Identify which cell holds the provided text, then report its (X, Y) central coordinate. 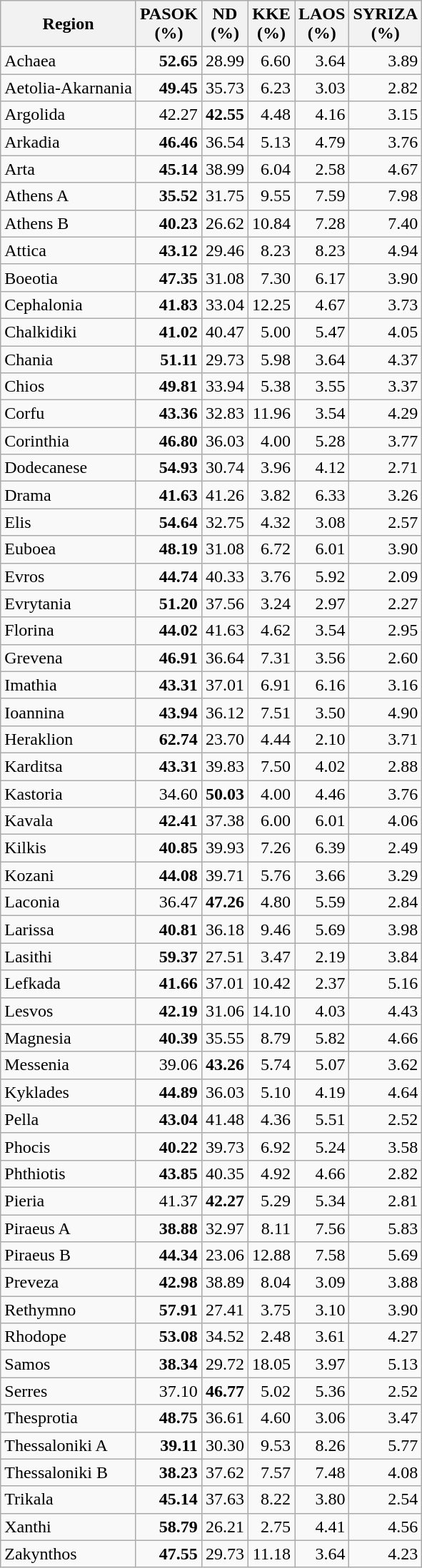
Serres (69, 1391)
33.04 (224, 305)
7.58 (321, 1256)
38.88 (169, 1228)
26.21 (224, 1527)
5.28 (321, 441)
44.89 (169, 1092)
Xanthi (69, 1527)
2.57 (386, 522)
Evros (69, 576)
ND(%) (224, 24)
51.20 (169, 604)
2.95 (386, 631)
5.38 (271, 387)
3.50 (321, 712)
3.29 (386, 875)
47.26 (224, 902)
46.91 (169, 658)
4.60 (271, 1418)
6.00 (271, 821)
Rhodope (69, 1337)
46.80 (169, 441)
4.02 (321, 766)
3.56 (321, 658)
Chalkidiki (69, 332)
2.88 (386, 766)
38.34 (169, 1364)
36.47 (169, 902)
29.46 (224, 250)
32.97 (224, 1228)
Cephalonia (69, 305)
Kilkis (69, 848)
2.97 (321, 604)
6.33 (321, 495)
7.57 (271, 1472)
3.71 (386, 739)
Messenia (69, 1065)
7.50 (271, 766)
9.53 (271, 1445)
Athens B (69, 223)
43.36 (169, 414)
5.36 (321, 1391)
Karditsa (69, 766)
54.64 (169, 522)
43.12 (169, 250)
39.73 (224, 1146)
42.19 (169, 1011)
2.58 (321, 169)
3.89 (386, 61)
4.12 (321, 468)
46.46 (169, 142)
Lesvos (69, 1011)
3.16 (386, 685)
5.76 (271, 875)
7.98 (386, 196)
37.10 (169, 1391)
4.48 (271, 115)
Ioannina (69, 712)
2.37 (321, 984)
3.98 (386, 930)
4.43 (386, 1011)
3.09 (321, 1283)
4.27 (386, 1337)
Phocis (69, 1146)
Larissa (69, 930)
39.93 (224, 848)
Trikala (69, 1500)
43.85 (169, 1174)
31.75 (224, 196)
7.40 (386, 223)
6.04 (271, 169)
6.23 (271, 88)
3.26 (386, 495)
Athens A (69, 196)
5.77 (386, 1445)
36.54 (224, 142)
4.08 (386, 1472)
3.62 (386, 1065)
37.38 (224, 821)
40.81 (169, 930)
5.47 (321, 332)
3.77 (386, 441)
39.83 (224, 766)
2.75 (271, 1527)
4.29 (386, 414)
23.06 (224, 1256)
2.71 (386, 468)
4.94 (386, 250)
Pella (69, 1119)
2.27 (386, 604)
3.06 (321, 1418)
52.65 (169, 61)
Dodecanese (69, 468)
40.35 (224, 1174)
Kastoria (69, 794)
3.08 (321, 522)
40.23 (169, 223)
36.64 (224, 658)
Achaea (69, 61)
12.88 (271, 1256)
7.28 (321, 223)
Heraklion (69, 739)
Kyklades (69, 1092)
3.66 (321, 875)
Laconia (69, 902)
5.10 (271, 1092)
5.24 (321, 1146)
32.75 (224, 522)
4.37 (386, 359)
44.02 (169, 631)
Aetolia-Akarnania (69, 88)
3.24 (271, 604)
41.66 (169, 984)
LAOS(%) (321, 24)
4.16 (321, 115)
36.18 (224, 930)
Chania (69, 359)
57.91 (169, 1310)
35.52 (169, 196)
3.80 (321, 1500)
7.48 (321, 1472)
3.55 (321, 387)
4.19 (321, 1092)
36.61 (224, 1418)
Argolida (69, 115)
28.99 (224, 61)
10.42 (271, 984)
Boeotia (69, 278)
7.31 (271, 658)
5.51 (321, 1119)
KKE(%) (271, 24)
3.97 (321, 1364)
Euboea (69, 549)
Lefkada (69, 984)
35.55 (224, 1038)
6.91 (271, 685)
41.48 (224, 1119)
11.96 (271, 414)
4.41 (321, 1527)
2.49 (386, 848)
10.84 (271, 223)
6.72 (271, 549)
49.45 (169, 88)
3.61 (321, 1337)
Florina (69, 631)
4.80 (271, 902)
38.89 (224, 1283)
Pieria (69, 1201)
Grevena (69, 658)
5.92 (321, 576)
42.55 (224, 115)
2.60 (386, 658)
37.56 (224, 604)
32.83 (224, 414)
50.03 (224, 794)
5.07 (321, 1065)
38.99 (224, 169)
40.22 (169, 1146)
Zakynthos (69, 1554)
40.85 (169, 848)
36.12 (224, 712)
2.48 (271, 1337)
Imathia (69, 685)
Drama (69, 495)
3.37 (386, 387)
34.60 (169, 794)
Samos (69, 1364)
6.39 (321, 848)
42.98 (169, 1283)
48.75 (169, 1418)
39.71 (224, 875)
2.19 (321, 957)
6.16 (321, 685)
8.04 (271, 1283)
3.03 (321, 88)
3.96 (271, 468)
5.59 (321, 902)
4.44 (271, 739)
18.05 (271, 1364)
48.19 (169, 549)
4.56 (386, 1527)
Kavala (69, 821)
4.62 (271, 631)
40.47 (224, 332)
30.30 (224, 1445)
49.81 (169, 387)
41.83 (169, 305)
Lasithi (69, 957)
Region (69, 24)
37.63 (224, 1500)
8.26 (321, 1445)
Thesprotia (69, 1418)
3.75 (271, 1310)
Phthiotis (69, 1174)
5.82 (321, 1038)
8.11 (271, 1228)
Piraeus B (69, 1256)
47.55 (169, 1554)
4.06 (386, 821)
SYRIZA(%) (386, 24)
2.81 (386, 1201)
59.37 (169, 957)
47.35 (169, 278)
Rethymno (69, 1310)
23.70 (224, 739)
5.16 (386, 984)
27.41 (224, 1310)
54.93 (169, 468)
33.94 (224, 387)
2.10 (321, 739)
2.84 (386, 902)
8.22 (271, 1500)
62.74 (169, 739)
4.36 (271, 1119)
43.94 (169, 712)
37.62 (224, 1472)
3.15 (386, 115)
41.02 (169, 332)
4.79 (321, 142)
2.54 (386, 1500)
44.08 (169, 875)
3.73 (386, 305)
3.58 (386, 1146)
Magnesia (69, 1038)
5.02 (271, 1391)
34.52 (224, 1337)
7.30 (271, 278)
26.62 (224, 223)
41.26 (224, 495)
4.23 (386, 1554)
6.60 (271, 61)
Corfu (69, 414)
Arkadia (69, 142)
30.74 (224, 468)
40.33 (224, 576)
9.55 (271, 196)
39.06 (169, 1065)
4.05 (386, 332)
4.03 (321, 1011)
42.41 (169, 821)
7.51 (271, 712)
3.82 (271, 495)
38.23 (169, 1472)
5.34 (321, 1201)
4.32 (271, 522)
29.72 (224, 1364)
44.34 (169, 1256)
6.17 (321, 278)
4.90 (386, 712)
40.39 (169, 1038)
5.29 (271, 1201)
Thessaloniki A (69, 1445)
43.26 (224, 1065)
31.06 (224, 1011)
14.10 (271, 1011)
8.79 (271, 1038)
Kozani (69, 875)
44.74 (169, 576)
3.88 (386, 1283)
6.92 (271, 1146)
5.00 (271, 332)
7.59 (321, 196)
3.84 (386, 957)
4.92 (271, 1174)
12.25 (271, 305)
11.18 (271, 1554)
Chios (69, 387)
4.46 (321, 794)
2.09 (386, 576)
43.04 (169, 1119)
7.26 (271, 848)
5.98 (271, 359)
Corinthia (69, 441)
Preveza (69, 1283)
39.11 (169, 1445)
5.83 (386, 1228)
46.77 (224, 1391)
PASOK(%) (169, 24)
9.46 (271, 930)
35.73 (224, 88)
27.51 (224, 957)
3.10 (321, 1310)
Evrytania (69, 604)
7.56 (321, 1228)
51.11 (169, 359)
Elis (69, 522)
58.79 (169, 1527)
41.37 (169, 1201)
Thessaloniki B (69, 1472)
Arta (69, 169)
Piraeus A (69, 1228)
4.64 (386, 1092)
5.74 (271, 1065)
Attica (69, 250)
53.08 (169, 1337)
